Return the [x, y] coordinate for the center point of the cell that contains the specified text.  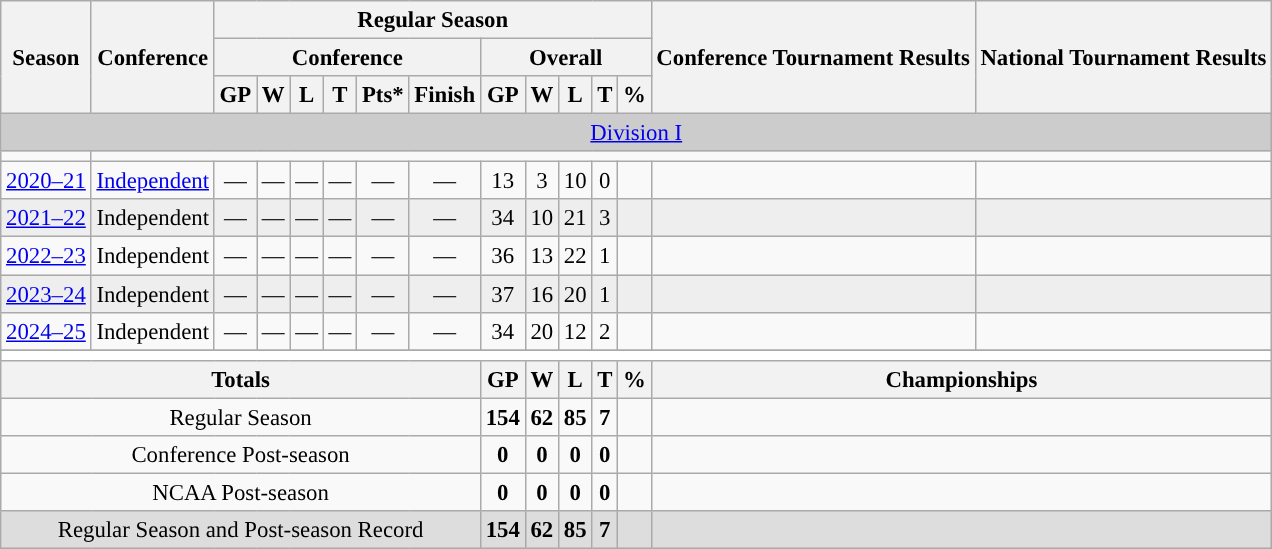
2022–23 [46, 256]
Division I [636, 133]
Finish [444, 95]
Overall [566, 58]
21 [576, 219]
2 [605, 331]
Totals [241, 379]
Regular Season and Post-season Record [241, 530]
Pts* [383, 95]
Championships [962, 379]
2021–22 [46, 219]
22 [576, 256]
36 [502, 256]
37 [502, 294]
2024–25 [46, 331]
Conference Post-season [241, 455]
12 [576, 331]
NCAA Post-season [241, 492]
Season [46, 58]
16 [542, 294]
2020–21 [46, 181]
National Tournament Results [1124, 58]
2023–24 [46, 294]
Conference Tournament Results [813, 58]
